Provide the (x, y) coordinate of the cell's center where the given text is located.  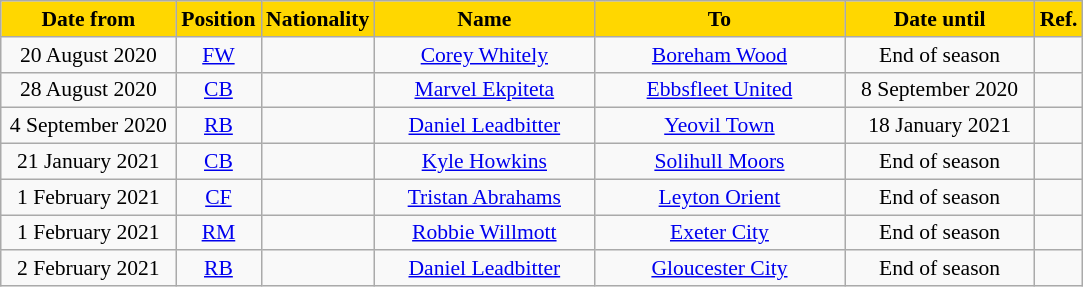
8 September 2020 (940, 90)
Position (218, 19)
Robbie Willmott (484, 233)
Nationality (318, 19)
Kyle Howkins (484, 162)
Ref. (1059, 19)
FW (218, 55)
21 January 2021 (88, 162)
Ebbsfleet United (719, 90)
28 August 2020 (88, 90)
Corey Whitely (484, 55)
4 September 2020 (88, 126)
18 January 2021 (940, 126)
Date until (940, 19)
To (719, 19)
Leyton Orient (719, 197)
Yeovil Town (719, 126)
2 February 2021 (88, 269)
Exeter City (719, 233)
Gloucester City (719, 269)
Boreham Wood (719, 55)
Date from (88, 19)
CF (218, 197)
Name (484, 19)
20 August 2020 (88, 55)
Tristan Abrahams (484, 197)
Solihull Moors (719, 162)
Marvel Ekpiteta (484, 90)
RM (218, 233)
